Output the [x, y] coordinate of the center of the cell containing the given text.  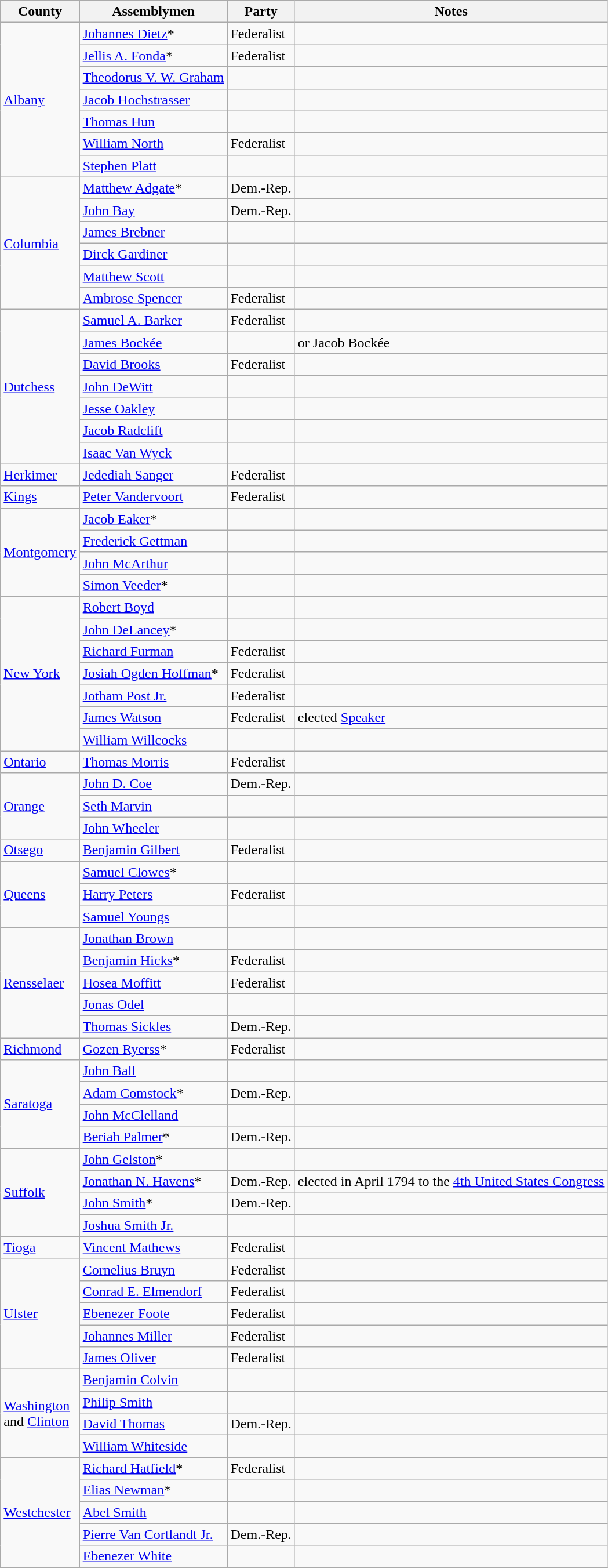
Philip Smith [153, 1402]
Gozen Ryerss* [153, 1049]
John Bay [153, 210]
Robert Boyd [153, 607]
Joshua Smith Jr. [153, 1225]
Jesse Oakley [153, 409]
elected in April 1794 to the 4th United States Congress [451, 1181]
Harry Peters [153, 894]
Peter Vandervoort [153, 497]
Montgomery [40, 552]
Thomas Sickles [153, 1027]
David Brooks [153, 365]
Johannes Miller [153, 1335]
John D. Coe [153, 784]
John McArthur [153, 563]
Richard Hatfield* [153, 1468]
Elias Newman* [153, 1490]
Tioga [40, 1247]
Richard Furman [153, 652]
James Watson [153, 718]
John DeLancey* [153, 629]
Benjamin Gilbert [153, 850]
Isaac Van Wyck [153, 453]
Benjamin Hicks* [153, 960]
County [40, 12]
Ulster [40, 1313]
New York [40, 673]
Orange [40, 806]
David Thomas [153, 1424]
Thomas Hun [153, 122]
Hosea Moffitt [153, 983]
Jotham Post Jr. [153, 696]
Washington and Clinton [40, 1413]
James Oliver [153, 1358]
or Jacob Bockée [451, 343]
Notes [451, 12]
John McClelland [153, 1115]
Matthew Scott [153, 277]
Jacob Eaker* [153, 519]
Richmond [40, 1049]
Saratoga [40, 1104]
Jacob Hochstrasser [153, 100]
William Whiteside [153, 1446]
Ambrose Spencer [153, 299]
Josiah Ogden Hoffman* [153, 674]
Assemblymen [153, 12]
Jonathan N. Havens* [153, 1181]
Kings [40, 497]
Samuel Youngs [153, 916]
Theodorus V. W. Graham [153, 78]
Herkimer [40, 475]
John Wheeler [153, 828]
Ebenezer Foote [153, 1313]
Jedediah Sanger [153, 475]
Cornelius Bruyn [153, 1269]
elected Speaker [451, 718]
Pierre Van Cortlandt Jr. [153, 1534]
Jonas Odel [153, 1005]
Simon Veeder* [153, 585]
Beriah Palmer* [153, 1137]
Johannes Dietz* [153, 34]
Jellis A. Fonda* [153, 56]
Party [261, 12]
Seth Marvin [153, 806]
Adam Comstock* [153, 1093]
Albany [40, 100]
William North [153, 144]
Stephen Platt [153, 166]
John Ball [153, 1071]
Queens [40, 894]
Westchester [40, 1512]
James Bockée [153, 343]
Benjamin Colvin [153, 1380]
Suffolk [40, 1192]
John DeWitt [153, 387]
Matthew Adgate* [153, 188]
Dirck Gardiner [153, 254]
James Brebner [153, 232]
Otsego [40, 850]
Conrad E. Elmendorf [153, 1291]
Jonathan Brown [153, 938]
Rensselaer [40, 982]
Jacob Radclift [153, 431]
John Smith* [153, 1203]
Frederick Gettman [153, 541]
Vincent Mathews [153, 1247]
Ebenezer White [153, 1556]
William Willcocks [153, 740]
Abel Smith [153, 1512]
Samuel A. Barker [153, 321]
Samuel Clowes* [153, 872]
Ontario [40, 762]
Dutchess [40, 387]
Columbia [40, 243]
Thomas Morris [153, 762]
John Gelston* [153, 1159]
